Determine the [x, y] coordinate at the center of the cell enclosing the given text.  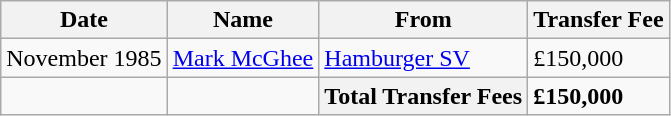
From [424, 20]
Total Transfer Fees [424, 96]
Hamburger SV [424, 58]
Name [243, 20]
Mark McGhee [243, 58]
Date [84, 20]
November 1985 [84, 58]
Transfer Fee [598, 20]
